Return the [x, y] coordinate for the center point of the cell that contains the specified text.  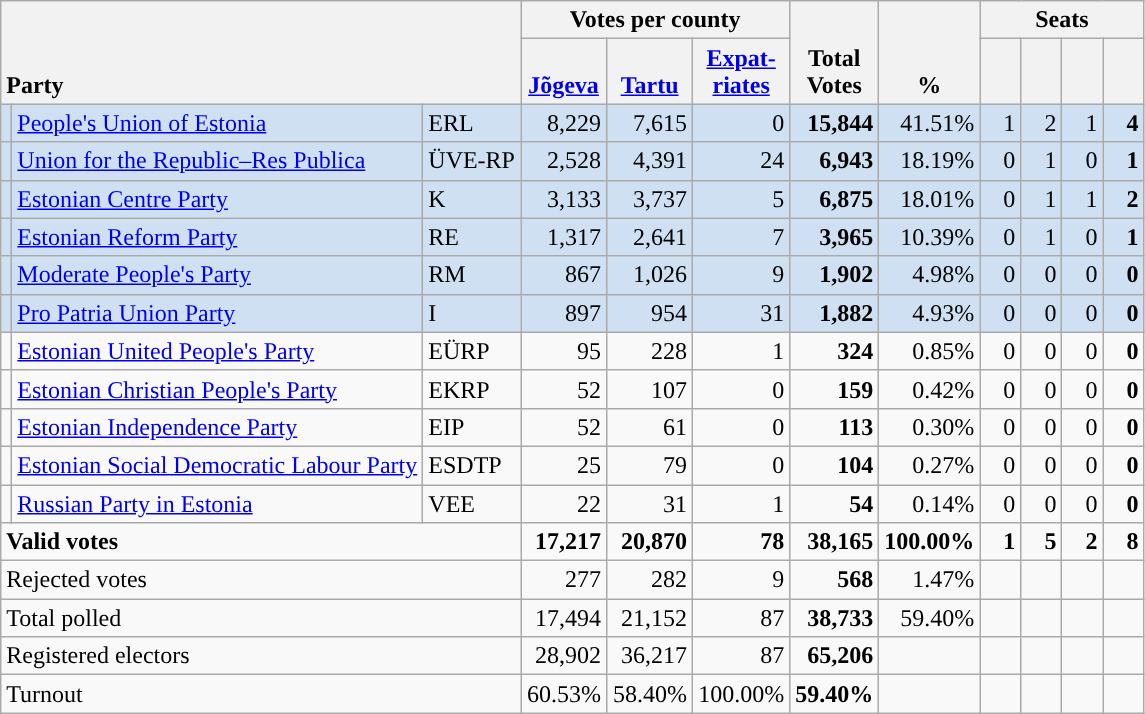
People's Union of Estonia [218, 123]
Expat- riates [742, 72]
0.30% [930, 427]
95 [563, 351]
ESDTP [472, 465]
Total Votes [834, 52]
Estonian Independence Party [218, 427]
1.47% [930, 580]
277 [563, 580]
Estonian Reform Party [218, 237]
78 [742, 542]
Union for the Republic–Res Publica [218, 161]
7 [742, 237]
Party [261, 52]
58.40% [650, 694]
17,494 [563, 618]
17,217 [563, 542]
RE [472, 237]
4.93% [930, 313]
EÜRP [472, 351]
22 [563, 503]
8 [1124, 542]
6,943 [834, 161]
2,528 [563, 161]
Registered electors [261, 656]
2,641 [650, 237]
38,733 [834, 618]
282 [650, 580]
Rejected votes [261, 580]
61 [650, 427]
21,152 [650, 618]
K [472, 199]
867 [563, 275]
EKRP [472, 389]
% [930, 52]
228 [650, 351]
568 [834, 580]
Seats [1062, 20]
Votes per county [654, 20]
65,206 [834, 656]
3,133 [563, 199]
0.85% [930, 351]
36,217 [650, 656]
Estonian Centre Party [218, 199]
RM [472, 275]
25 [563, 465]
1,902 [834, 275]
18.01% [930, 199]
Pro Patria Union Party [218, 313]
15,844 [834, 123]
EIP [472, 427]
3,965 [834, 237]
0.42% [930, 389]
954 [650, 313]
Valid votes [261, 542]
0.14% [930, 503]
107 [650, 389]
10.39% [930, 237]
159 [834, 389]
Jõgeva [563, 72]
28,902 [563, 656]
3,737 [650, 199]
Russian Party in Estonia [218, 503]
0.27% [930, 465]
104 [834, 465]
79 [650, 465]
897 [563, 313]
54 [834, 503]
4 [1124, 123]
Estonian United People's Party [218, 351]
324 [834, 351]
7,615 [650, 123]
1,317 [563, 237]
4,391 [650, 161]
113 [834, 427]
ERL [472, 123]
Estonian Christian People's Party [218, 389]
6,875 [834, 199]
4.98% [930, 275]
Tartu [650, 72]
I [472, 313]
Moderate People's Party [218, 275]
8,229 [563, 123]
41.51% [930, 123]
Total polled [261, 618]
ÜVE-RP [472, 161]
60.53% [563, 694]
Estonian Social Democratic Labour Party [218, 465]
18.19% [930, 161]
1,026 [650, 275]
VEE [472, 503]
24 [742, 161]
20,870 [650, 542]
1,882 [834, 313]
38,165 [834, 542]
Turnout [261, 694]
